Capture the cell that displays the provided text and extract its [x, y] central coordinate. 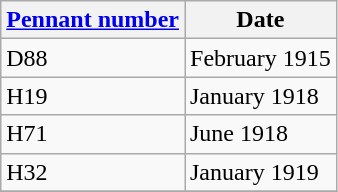
Pennant number [93, 20]
H32 [93, 172]
January 1919 [260, 172]
H71 [93, 134]
D88 [93, 58]
February 1915 [260, 58]
Date [260, 20]
H19 [93, 96]
June 1918 [260, 134]
January 1918 [260, 96]
